Capture the cell that displays the provided text and extract its [x, y] central coordinate. 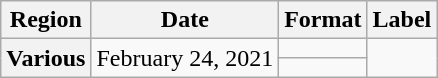
Region [46, 20]
February 24, 2021 [185, 58]
Date [185, 20]
Label [402, 20]
Various [46, 58]
Format [323, 20]
